Pinpoint the cell where the given text exists, returning its [X, Y] midpoint coordinate. 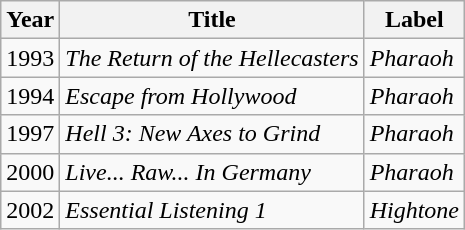
Hightone [414, 210]
Escape from Hollywood [212, 96]
Year [30, 20]
Essential Listening 1 [212, 210]
Hell 3: New Axes to Grind [212, 134]
Live... Raw... In Germany [212, 172]
Title [212, 20]
1994 [30, 96]
1993 [30, 58]
The Return of the Hellecasters [212, 58]
1997 [30, 134]
2002 [30, 210]
Label [414, 20]
2000 [30, 172]
